Search for the cell housing the specified text and yield its [x, y] center coordinate. 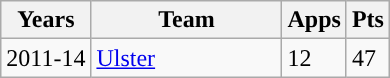
Years [46, 20]
Pts [368, 20]
Apps [314, 20]
Ulster [186, 58]
12 [314, 58]
2011-14 [46, 58]
Team [186, 20]
47 [368, 58]
